Scan for the cell matching the given text and deliver its [x, y] coordinate at center. 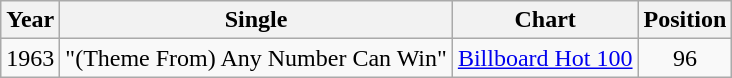
Billboard Hot 100 [545, 58]
Position [685, 20]
96 [685, 58]
Year [30, 20]
1963 [30, 58]
"(Theme From) Any Number Can Win" [256, 58]
Single [256, 20]
Chart [545, 20]
